Extract the [X, Y] coordinate from the center of the cell holding the provided text.  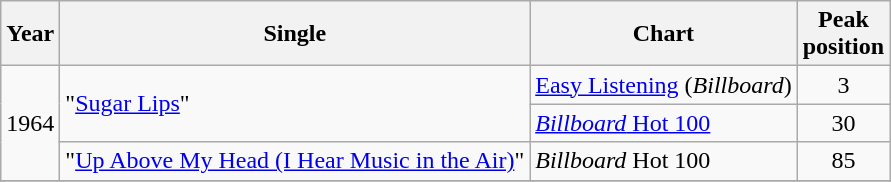
Chart [664, 34]
"Sugar Lips" [295, 104]
Peakposition [843, 34]
Year [30, 34]
"Up Above My Head (I Hear Music in the Air)" [295, 161]
30 [843, 123]
Easy Listening (Billboard) [664, 85]
Single [295, 34]
85 [843, 161]
3 [843, 85]
1964 [30, 123]
